Scan for the cell matching the given text and deliver its [x, y] coordinate at center. 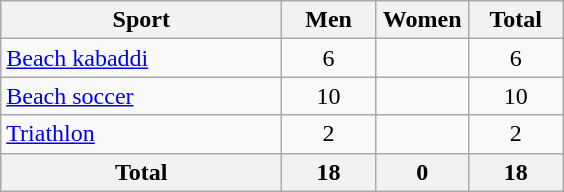
Beach soccer [142, 96]
Beach kabaddi [142, 58]
Men [329, 20]
Sport [142, 20]
0 [422, 172]
Triathlon [142, 134]
Women [422, 20]
